Detect which cell encompasses the target text, then output its (X, Y) center coordinate. 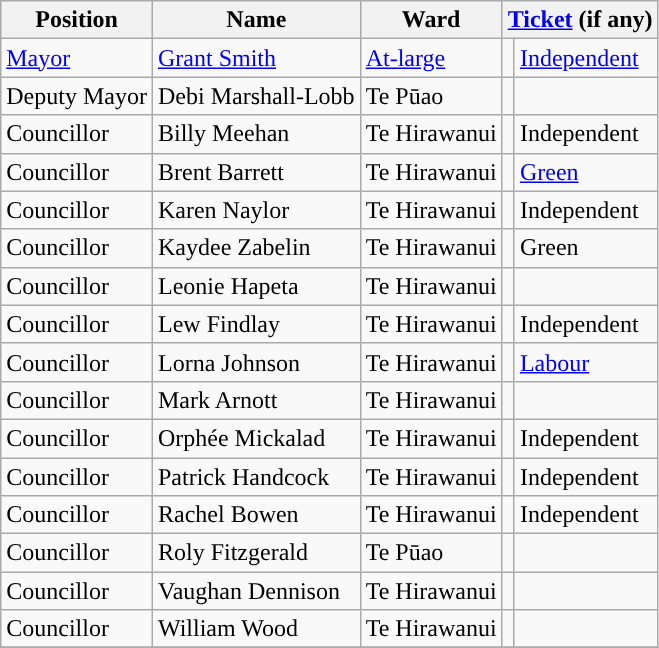
Ward (431, 20)
At-large (431, 58)
Mayor (77, 58)
Leonie Hapeta (256, 286)
Ticket (if any) (580, 20)
William Wood (256, 629)
Vaughan Dennison (256, 591)
Karen Naylor (256, 210)
Deputy Mayor (77, 96)
Orphée Mickalad (256, 438)
Kaydee Zabelin (256, 248)
Billy Meehan (256, 134)
Mark Arnott (256, 400)
Lorna Johnson (256, 362)
Roly Fitzgerald (256, 553)
Labour (586, 362)
Name (256, 20)
Lew Findlay (256, 324)
Position (77, 20)
Rachel Bowen (256, 515)
Debi Marshall-Lobb (256, 96)
Grant Smith (256, 58)
Brent Barrett (256, 172)
Patrick Handcock (256, 477)
